Return [x, y] of the center of cell containing provided text 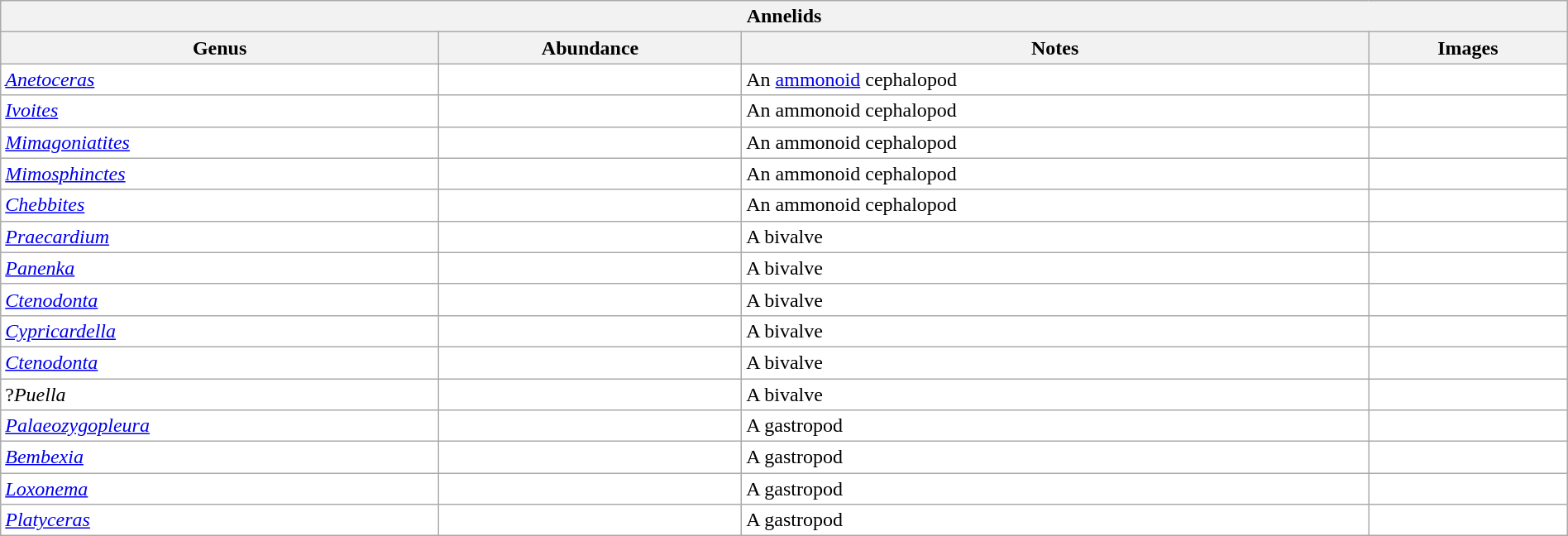
Images [1467, 48]
Anetoceras [220, 79]
Mimosphinctes [220, 174]
Loxonema [220, 489]
Abundance [590, 48]
Mimagoniatites [220, 142]
Praecardium [220, 237]
Bembexia [220, 457]
Panenka [220, 268]
Palaeozygopleura [220, 426]
Cypricardella [220, 331]
?Puella [220, 395]
Ivoites [220, 111]
Chebbites [220, 205]
Notes [1055, 48]
Platyceras [220, 520]
Genus [220, 48]
Annelids [784, 17]
